Search for the cell housing the specified text and yield its (x, y) center coordinate. 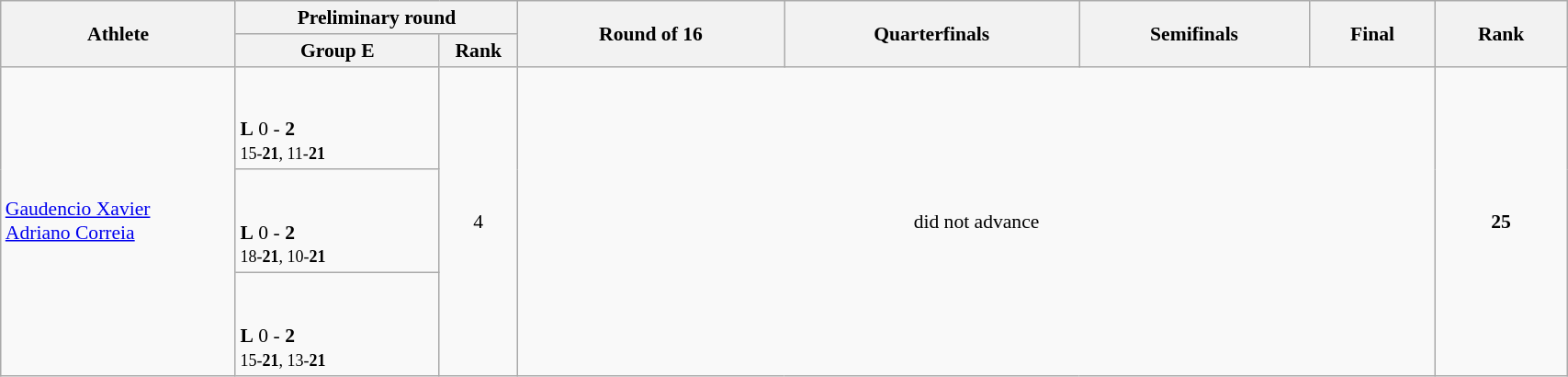
Final (1372, 33)
Preliminary round (377, 17)
Semifinals (1194, 33)
4 (478, 221)
did not advance (976, 221)
25 (1501, 221)
Group E (337, 51)
Round of 16 (650, 33)
Athlete (118, 33)
L 0 - 218-21, 10-21 (337, 222)
Quarterfinals (931, 33)
L 0 - 215-21, 13-21 (337, 325)
Gaudencio XavierAdriano Correia (118, 221)
L 0 - 215-21, 11-21 (337, 118)
